Capture the cell that displays the provided text and extract its (X, Y) central coordinate. 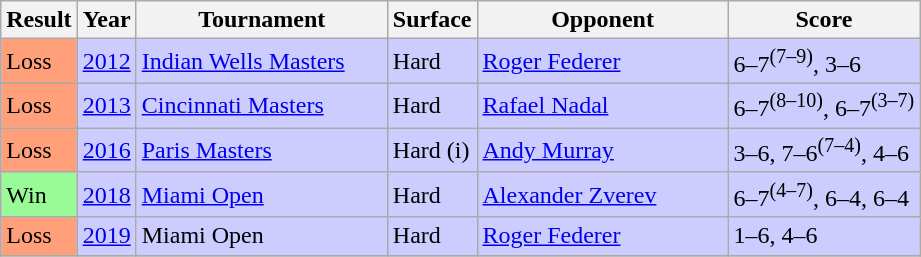
Win (39, 194)
Indian Wells Masters (262, 62)
Andy Murray (602, 150)
2018 (106, 194)
2013 (106, 106)
Rafael Nadal (602, 106)
1–6, 4–6 (824, 236)
Tournament (262, 20)
Opponent (602, 20)
6–7(4–7), 6–4, 6–4 (824, 194)
Alexander Zverev (602, 194)
6–7(8–10), 6–7(3–7) (824, 106)
Score (824, 20)
2016 (106, 150)
Cincinnati Masters (262, 106)
2019 (106, 236)
Paris Masters (262, 150)
6–7(7–9), 3–6 (824, 62)
3–6, 7–6(7–4), 4–6 (824, 150)
Hard (i) (432, 150)
Year (106, 20)
2012 (106, 62)
Result (39, 20)
Surface (432, 20)
